Detect which cell encompasses the target text, then output its [X, Y] center coordinate. 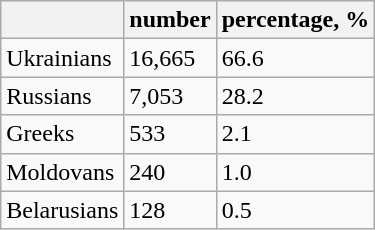
7,053 [170, 96]
0.5 [296, 210]
percentage, % [296, 20]
Moldovans [62, 172]
16,665 [170, 58]
number [170, 20]
Greeks [62, 134]
533 [170, 134]
1.0 [296, 172]
128 [170, 210]
66.6 [296, 58]
2.1 [296, 134]
28.2 [296, 96]
Ukrainians [62, 58]
Belarusians [62, 210]
240 [170, 172]
Russians [62, 96]
